Pinpoint the cell where the given text exists, returning its (X, Y) midpoint coordinate. 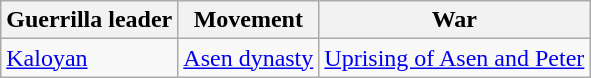
Uprising of Asen and Peter (454, 58)
Movement (248, 20)
Kaloyan (90, 58)
Asen dynasty (248, 58)
War (454, 20)
Guerrilla leader (90, 20)
